Scan for the cell matching the given text and deliver its (X, Y) coordinate at center. 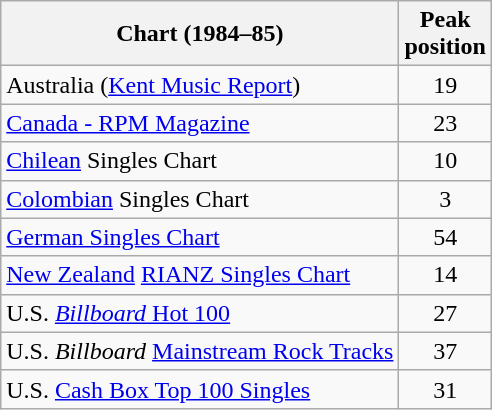
U.S. Cash Box Top 100 Singles (200, 389)
Chilean Singles Chart (200, 161)
German Singles Chart (200, 237)
Canada - RPM Magazine (200, 123)
37 (445, 351)
Peakposition (445, 34)
Colombian Singles Chart (200, 199)
Australia (Kent Music Report) (200, 85)
U.S. Billboard Hot 100 (200, 313)
19 (445, 85)
14 (445, 275)
27 (445, 313)
23 (445, 123)
New Zealand RIANZ Singles Chart (200, 275)
54 (445, 237)
3 (445, 199)
U.S. Billboard Mainstream Rock Tracks (200, 351)
10 (445, 161)
31 (445, 389)
Chart (1984–85) (200, 34)
